Pinpoint the cell where the given text exists, returning its [X, Y] midpoint coordinate. 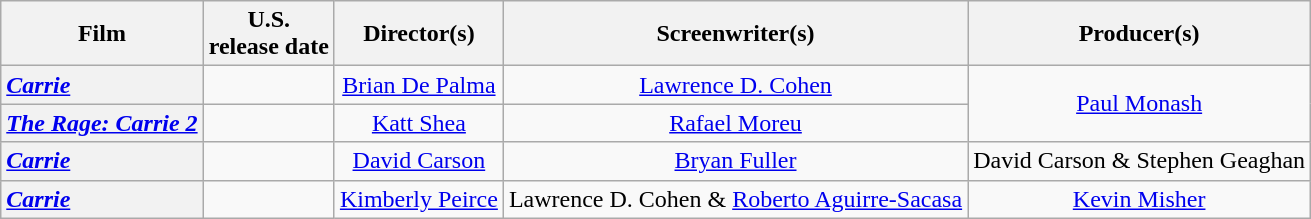
Paul Monash [1140, 104]
Bryan Fuller [735, 161]
David Carson & Stephen Geaghan [1140, 161]
The Rage: Carrie 2 [102, 123]
Film [102, 34]
U.S. release date [268, 34]
Katt Shea [418, 123]
Screenwriter(s) [735, 34]
Brian De Palma [418, 85]
Kevin Misher [1140, 199]
Director(s) [418, 34]
David Carson [418, 161]
Rafael Moreu [735, 123]
Lawrence D. Cohen [735, 85]
Lawrence D. Cohen & Roberto Aguirre-Sacasa [735, 199]
Kimberly Peirce [418, 199]
Producer(s) [1140, 34]
